Find where the given text appears and provide that cell's center as [X, Y] coordinate. 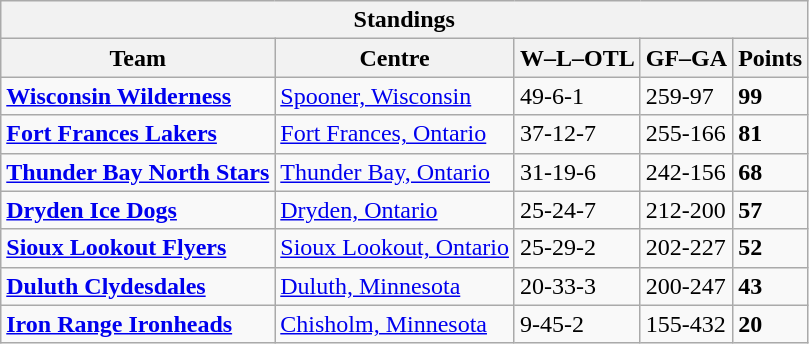
49-6-1 [577, 96]
Fort Frances, Ontario [395, 134]
W–L–OTL [577, 58]
Sioux Lookout Flyers [138, 248]
200-247 [686, 286]
GF–GA [686, 58]
Thunder Bay, Ontario [395, 172]
57 [770, 210]
Fort Frances Lakers [138, 134]
Spooner, Wisconsin [395, 96]
202-227 [686, 248]
31-19-6 [577, 172]
25-24-7 [577, 210]
212-200 [686, 210]
Team [138, 58]
242-156 [686, 172]
Iron Range Ironheads [138, 324]
255-166 [686, 134]
Wisconsin Wilderness [138, 96]
Centre [395, 58]
52 [770, 248]
20-33-3 [577, 286]
Chisholm, Minnesota [395, 324]
Dryden Ice Dogs [138, 210]
155-432 [686, 324]
25-29-2 [577, 248]
68 [770, 172]
Sioux Lookout, Ontario [395, 248]
Dryden, Ontario [395, 210]
Thunder Bay North Stars [138, 172]
37-12-7 [577, 134]
259-97 [686, 96]
9-45-2 [577, 324]
20 [770, 324]
43 [770, 286]
81 [770, 134]
99 [770, 96]
Standings [404, 20]
Duluth Clydesdales [138, 286]
Points [770, 58]
Duluth, Minnesota [395, 286]
